Output the (X, Y) coordinate of the center of the cell containing the given text.  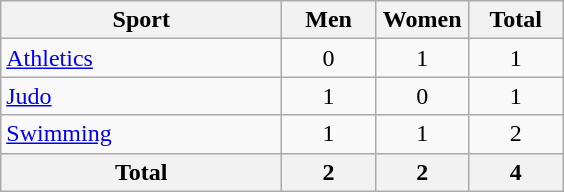
Judo (142, 96)
Sport (142, 20)
4 (516, 172)
Women (422, 20)
Men (329, 20)
Athletics (142, 58)
Swimming (142, 134)
